Return (X, Y) of the center of cell containing provided text 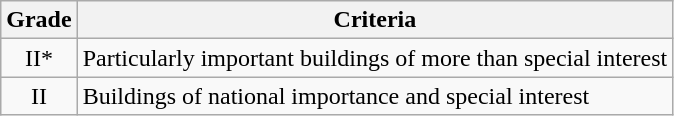
Criteria (375, 20)
Grade (39, 20)
Particularly important buildings of more than special interest (375, 58)
II (39, 96)
Buildings of national importance and special interest (375, 96)
II* (39, 58)
